Scan for the cell matching the given text and deliver its [X, Y] coordinate at center. 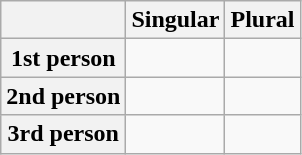
3rd person [64, 134]
Plural [262, 20]
Singular [176, 20]
1st person [64, 58]
2nd person [64, 96]
